Capture the cell that displays the provided text and extract its [X, Y] central coordinate. 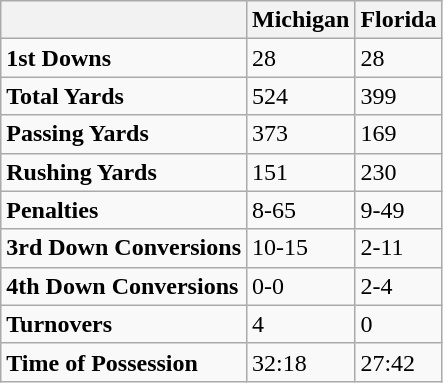
Passing Yards [124, 134]
1st Downs [124, 58]
524 [301, 96]
151 [301, 172]
0-0 [301, 286]
Penalties [124, 210]
9-49 [398, 210]
Time of Possession [124, 362]
0 [398, 324]
Total Yards [124, 96]
Rushing Yards [124, 172]
10-15 [301, 248]
3rd Down Conversions [124, 248]
8-65 [301, 210]
Michigan [301, 20]
Turnovers [124, 324]
4 [301, 324]
Florida [398, 20]
32:18 [301, 362]
27:42 [398, 362]
373 [301, 134]
4th Down Conversions [124, 286]
399 [398, 96]
2-4 [398, 286]
230 [398, 172]
169 [398, 134]
2-11 [398, 248]
